Provide the [X, Y] coordinate of the cell's center where the given text is located.  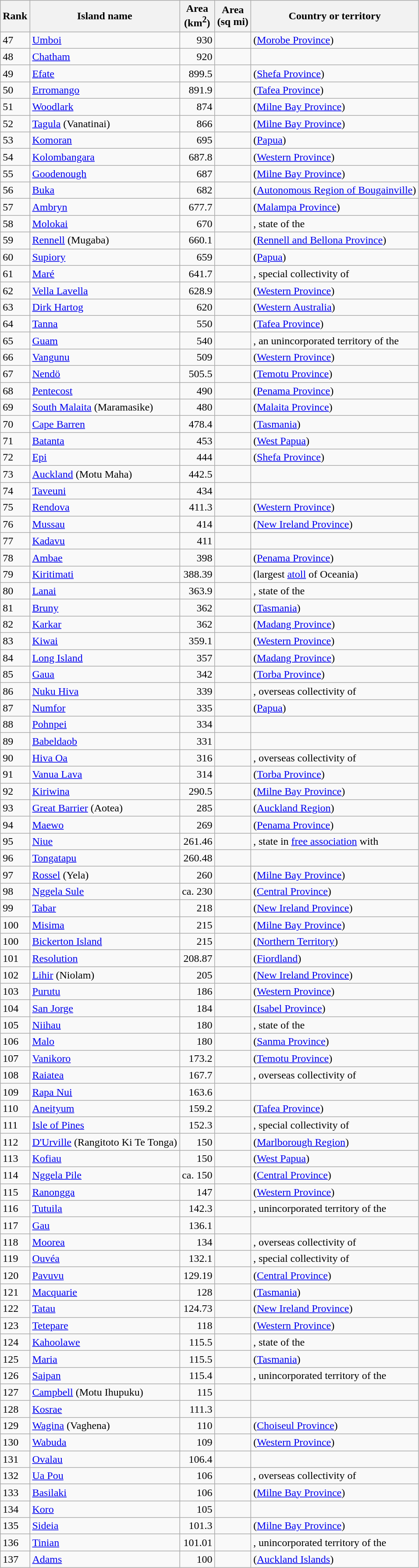
55 [15, 174]
339 [197, 691]
Aneityum [105, 1108]
Malo [105, 1042]
Ouvéa [105, 1259]
136 [15, 1543]
434 [197, 491]
(Isabel Province) [334, 1008]
50 [15, 90]
Nggela Pile [105, 1175]
85 [15, 675]
113 [15, 1158]
Umboi [105, 40]
Moorea [105, 1242]
124 [15, 1342]
411 [197, 541]
122 [15, 1309]
89 [15, 741]
Rennell (Mugaba) [105, 240]
126 [15, 1375]
75 [15, 507]
52 [15, 124]
Tinian [105, 1543]
Rossel (Yela) [105, 875]
142.3 [197, 1209]
124.73 [197, 1309]
69 [15, 407]
411.3 [197, 507]
98 [15, 891]
107 [15, 1058]
641.7 [197, 274]
261.46 [197, 841]
(Auckland Islands) [334, 1559]
137 [15, 1559]
Dirk Hartog [105, 307]
Campbell (Motu Ihupuku) [105, 1392]
Hiva Oa [105, 758]
260 [197, 875]
53 [15, 140]
930 [197, 40]
Kiritimati [105, 574]
ca. 150 [197, 1175]
Tetepare [105, 1325]
111.3 [197, 1409]
130 [15, 1443]
620 [197, 307]
59 [15, 240]
260.48 [197, 858]
Lanai [105, 591]
Auckland (Motu Maha) [105, 474]
South Malaita (Maramasike) [105, 407]
357 [197, 658]
Ambryn [105, 207]
Pentecost [105, 391]
93 [15, 808]
San Jorge [105, 1008]
Batanta [105, 441]
Tagula (Vanatinai) [105, 124]
97 [15, 875]
Koro [105, 1509]
550 [197, 324]
874 [197, 107]
Vangunu [105, 357]
173.2 [197, 1058]
Cape Barren [105, 424]
76 [15, 524]
Ovalau [105, 1459]
677.7 [197, 207]
682 [197, 190]
, an unincorporated territory of the [334, 340]
866 [197, 124]
Kofiau [105, 1158]
123 [15, 1325]
Rapa Nui [105, 1092]
84 [15, 658]
120 [15, 1275]
92 [15, 791]
101.3 [197, 1526]
285 [197, 808]
152.3 [197, 1125]
(Choiseul Province) [334, 1425]
Buka [105, 190]
(largest atoll of Oceania) [334, 574]
58 [15, 224]
Supiory [105, 257]
Nuku Hiva [105, 691]
186 [197, 992]
Karkar [105, 624]
D'Urville (Rangitoto Ki Te Tonga) [105, 1142]
135 [15, 1526]
Great Barrier (Aotea) [105, 808]
, state in free association with [334, 841]
119 [15, 1259]
54 [15, 157]
Kahoolawe [105, 1342]
Kosrae [105, 1409]
334 [197, 725]
Country or territory [334, 16]
99 [15, 908]
208.87 [197, 958]
70 [15, 424]
314 [197, 775]
Pavuvu [105, 1275]
Tutuila [105, 1209]
205 [197, 975]
Wagina (Vaghena) [105, 1425]
316 [197, 758]
88 [15, 725]
Ranongga [105, 1192]
(Malaita Province) [334, 407]
Macquarie [105, 1292]
ca. 230 [197, 891]
335 [197, 708]
Maewo [105, 825]
Efate [105, 73]
Kolombangara [105, 157]
687 [197, 174]
104 [15, 1008]
442.5 [197, 474]
Raiatea [105, 1075]
Nendö [105, 374]
(Western Australia) [334, 307]
78 [15, 557]
Vella Lavella [105, 290]
444 [197, 457]
112 [15, 1142]
Resolution [105, 958]
68 [15, 391]
Gaua [105, 675]
Purutu [105, 992]
Gau [105, 1225]
899.5 [197, 73]
77 [15, 541]
Bruny [105, 607]
Maria [105, 1359]
108 [15, 1075]
Goodenough [105, 174]
Tanna [105, 324]
Bickerton Island [105, 942]
184 [197, 1008]
132 [15, 1476]
331 [197, 741]
Ua Pou [105, 1476]
66 [15, 357]
290.5 [197, 791]
125 [15, 1359]
Erromango [105, 90]
(Northern Territory) [334, 942]
94 [15, 825]
60 [15, 257]
359.1 [197, 641]
Guam [105, 340]
86 [15, 691]
Rank [15, 16]
(Fiordland) [334, 958]
(Marlborough Region) [334, 1142]
Pohnpei [105, 725]
Area(km2) [197, 16]
101 [15, 958]
453 [197, 441]
Niihau [105, 1025]
660.1 [197, 240]
Taveuni [105, 491]
147 [197, 1192]
87 [15, 708]
891.9 [197, 90]
67 [15, 374]
74 [15, 491]
81 [15, 607]
Niue [105, 841]
96 [15, 858]
Wabuda [105, 1443]
127 [15, 1392]
Babeldaob [105, 741]
115.4 [197, 1375]
49 [15, 73]
106.4 [197, 1459]
Saipan [105, 1375]
687.8 [197, 157]
Misima [105, 925]
(Rennell and Bellona Province) [334, 240]
Nggela Sule [105, 891]
Numfor [105, 708]
Chatham [105, 57]
Isle of Pines [105, 1125]
90 [15, 758]
920 [197, 57]
269 [197, 825]
(Auckland Region) [334, 808]
695 [197, 140]
Mussau [105, 524]
659 [197, 257]
131 [15, 1459]
Kadavu [105, 541]
Maré [105, 274]
505.5 [197, 374]
71 [15, 441]
540 [197, 340]
670 [197, 224]
51 [15, 107]
82 [15, 624]
163.6 [197, 1092]
64 [15, 324]
Long Island [105, 658]
Woodlark [105, 107]
79 [15, 574]
136.1 [197, 1225]
102 [15, 975]
Kiriwina [105, 791]
509 [197, 357]
Kiwai [105, 641]
Rendova [105, 507]
414 [197, 524]
478.4 [197, 424]
Komoran [105, 140]
95 [15, 841]
Adams [105, 1559]
Molokai [105, 224]
Tatau [105, 1309]
Epi [105, 457]
65 [15, 340]
398 [197, 557]
Sideia [105, 1526]
Tabar [105, 908]
388.39 [197, 574]
(Morobe Province) [334, 40]
83 [15, 641]
342 [197, 675]
72 [15, 457]
117 [15, 1225]
Lihir (Niolam) [105, 975]
121 [15, 1292]
91 [15, 775]
Vanikoro [105, 1058]
(Malampa Province) [334, 207]
101.01 [197, 1543]
63 [15, 307]
114 [15, 1175]
Area(sq mi) [233, 16]
Island name [105, 16]
628.9 [197, 290]
480 [197, 407]
159.2 [197, 1108]
132.1 [197, 1259]
80 [15, 591]
47 [15, 40]
48 [15, 57]
111 [15, 1125]
62 [15, 290]
167.7 [197, 1075]
129.19 [197, 1275]
129 [15, 1425]
56 [15, 190]
Basilaki [105, 1493]
103 [15, 992]
(Sanma Province) [334, 1042]
218 [197, 908]
73 [15, 474]
116 [15, 1209]
61 [15, 274]
(Autonomous Region of Bougainville) [334, 190]
Tongatapu [105, 858]
57 [15, 207]
363.9 [197, 591]
Ambae [105, 557]
Vanua Lava [105, 775]
490 [197, 391]
133 [15, 1493]
